Identify which cell holds the provided text, then report its [x, y] central coordinate. 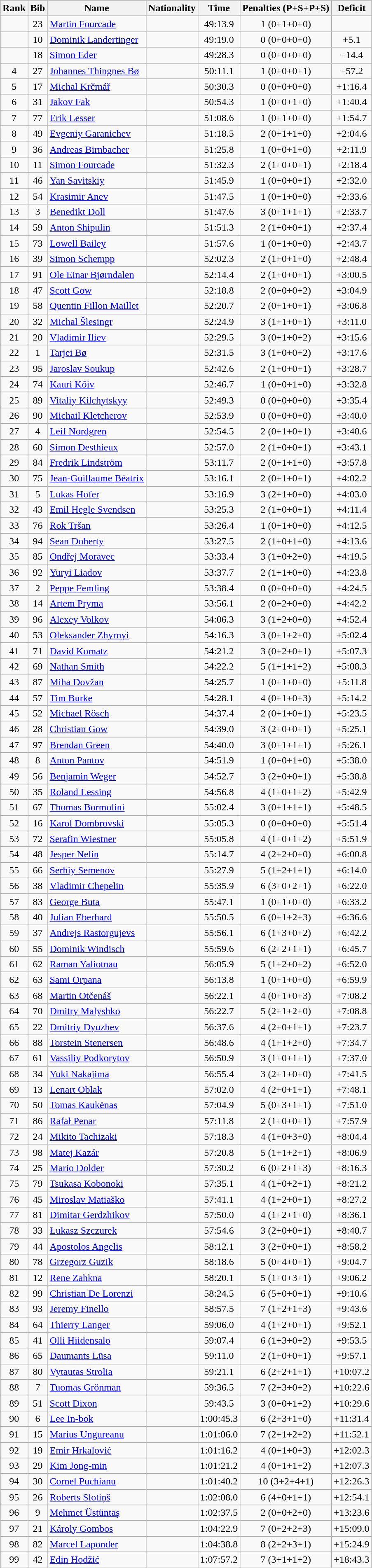
Yan Savitskiy [97, 180]
55:14.7 [219, 854]
Alexey Volkov [97, 619]
Sean Doherty [97, 541]
+5:02.4 [352, 635]
Tuomas Grönman [97, 1387]
Kauri Kõiv [97, 384]
Martin Fourcade [97, 24]
58:24.5 [219, 1293]
5 (2+1+2+0) [286, 1011]
+3:00.5 [352, 275]
Yuryi Liadov [97, 572]
+14.4 [352, 55]
55:35.9 [219, 886]
52:02.3 [219, 259]
Dominik Landertinger [97, 40]
Scott Gow [97, 290]
+4:13.6 [352, 541]
1:02:08.0 [219, 1497]
1 [38, 353]
Károly Gombos [97, 1528]
5 (1+2+1+1) [286, 870]
Lenart Oblak [97, 1090]
51:47.5 [219, 196]
Dimitar Gerdzhikov [97, 1215]
+15:24.9 [352, 1544]
+1:16.4 [352, 86]
Thomas Bormolini [97, 807]
+4:52.4 [352, 619]
+3:15.6 [352, 337]
4 (0+1+1+2) [286, 1466]
+3:40.0 [352, 415]
Christian Gow [97, 729]
Kim Jong-min [97, 1466]
6 (0+2+1+3) [286, 1168]
2 (1+1+0+0) [286, 572]
5 (0+3+1+1) [286, 1105]
56:22.1 [219, 996]
Benedikt Doll [97, 212]
+7:41.5 [352, 1074]
+8:36.1 [352, 1215]
56:48.6 [219, 1043]
Daumants Lūsa [97, 1356]
Miroslav Matiaško [97, 1199]
Fredrik Lindström [97, 463]
3 [38, 212]
57:30.2 [219, 1168]
Dmitriy Dyuzhev [97, 1027]
+1:54.7 [352, 118]
Roland Lessing [97, 792]
Anton Shipulin [97, 228]
+5.1 [352, 40]
Vitaliy Kilchytskyy [97, 400]
6 (3+0+2+1) [286, 886]
Michail Kletcherov [97, 415]
Penalties (P+S+P+S) [286, 8]
Benjamin Weger [97, 776]
David Komatz [97, 651]
Michal Šlesingr [97, 322]
Deficit [352, 8]
Ole Einar Bjørndalen [97, 275]
Leif Nordgren [97, 431]
+3:43.1 [352, 447]
59:11.0 [219, 1356]
+5:14.2 [352, 698]
54:21.2 [219, 651]
50:54.3 [219, 102]
+57.2 [352, 71]
57:20.8 [219, 1152]
Matej Kazár [97, 1152]
+5:07.3 [352, 651]
+4:03.0 [352, 494]
6 (2+3+1+0) [286, 1419]
7 (2+3+0+2) [286, 1387]
Krasimir Anev [97, 196]
52:46.7 [219, 384]
+5:26.1 [352, 745]
+7:34.7 [352, 1043]
Yuki Nakajima [97, 1074]
57:04.9 [219, 1105]
+3:11.0 [352, 322]
Rok Tršan [97, 525]
52:29.5 [219, 337]
53:33.4 [219, 557]
Vladimir Iliev [97, 337]
+4:12.5 [352, 525]
3 (1+0+2+0) [286, 557]
58:18.6 [219, 1262]
59:43.5 [219, 1403]
10 (3+2+4+1) [286, 1482]
1:01:06.0 [219, 1434]
+4:11.4 [352, 510]
+7:23.7 [352, 1027]
8 (2+2+3+1) [286, 1544]
+6:45.7 [352, 948]
+8:06.9 [352, 1152]
+6:33.2 [352, 901]
3 (0+2+0+1) [286, 651]
+9:52.1 [352, 1325]
53:38.4 [219, 588]
1:01:40.2 [219, 1482]
Dominik Windisch [97, 948]
56:37.6 [219, 1027]
54:40.0 [219, 745]
Christian De Lorenzi [97, 1293]
+3:06.8 [352, 306]
Rafał Penar [97, 1121]
52:18.8 [219, 290]
+5:08.3 [352, 666]
+11:31.4 [352, 1419]
Karol Dombrovski [97, 823]
+3:28.7 [352, 369]
51:08.6 [219, 118]
2 [38, 588]
+5:11.8 [352, 682]
+2:33.6 [352, 196]
Tarjei Bø [97, 353]
+3:57.8 [352, 463]
+1:40.4 [352, 102]
+5:48.5 [352, 807]
3 (0+1+2+0) [286, 635]
55:05.3 [219, 823]
Tomas Kaukėnas [97, 1105]
+8:40.7 [352, 1231]
56:55.4 [219, 1074]
Vladimir Chepelin [97, 886]
56:50.9 [219, 1058]
Raman Yaliotnau [97, 964]
55:02.4 [219, 807]
59:06.0 [219, 1325]
54:25.7 [219, 682]
Andrejs Rastorgujevs [97, 933]
+5:25.1 [352, 729]
Evgeniy Garanichev [97, 133]
52:14.4 [219, 275]
+4:19.5 [352, 557]
51:32.3 [219, 165]
Marcel Laponder [97, 1544]
Andreas Birnbacher [97, 149]
5 (1+1+2+1) [286, 1152]
+12:02.3 [352, 1450]
+2:32.0 [352, 180]
53:27.5 [219, 541]
1:04:38.8 [219, 1544]
Dmitry Malyshko [97, 1011]
Ondřej Moravec [97, 557]
+3:17.6 [352, 353]
Anton Pantov [97, 761]
1:01:16.2 [219, 1450]
+9:53.5 [352, 1340]
1:02:37.5 [219, 1513]
+2:37.4 [352, 228]
59:21.1 [219, 1372]
Rank [14, 8]
Miha Dovžan [97, 682]
3 (0+1+0+2) [286, 337]
Bib [38, 8]
56:05.9 [219, 964]
Simon Schempp [97, 259]
Brendan Green [97, 745]
+9:10.6 [352, 1293]
Grzegorz Guzik [97, 1262]
Emir Hrkalović [97, 1450]
51:57.6 [219, 243]
7 (2+1+2+2) [286, 1434]
Julian Eberhard [97, 917]
+5:51.4 [352, 823]
57:41.1 [219, 1199]
1:01:21.2 [219, 1466]
6 (5+0+0+1) [286, 1293]
52:42.6 [219, 369]
Artem Pryma [97, 604]
58:12.1 [219, 1246]
Quentin Fillon Maillet [97, 306]
5 (1+0+3+1) [286, 1278]
57:02.0 [219, 1090]
57:11.8 [219, 1121]
+9:06.2 [352, 1278]
+12:07.3 [352, 1466]
+2:18.4 [352, 165]
53:26.4 [219, 525]
57:18.3 [219, 1136]
51:51.3 [219, 228]
+4:02.2 [352, 478]
Olli Hiidensalo [97, 1340]
Łukasz Szczurek [97, 1231]
+9:04.7 [352, 1262]
Apostolos Angelis [97, 1246]
+3:04.9 [352, 290]
+8:21.2 [352, 1183]
55:05.8 [219, 839]
52:54.5 [219, 431]
Erik Lesser [97, 118]
Jaroslav Soukup [97, 369]
+9:57.1 [352, 1356]
49:19.0 [219, 40]
+4:23.8 [352, 572]
Time [219, 8]
+10:07.2 [352, 1372]
+3:40.6 [352, 431]
54:28.1 [219, 698]
+5:23.5 [352, 714]
Jakov Fak [97, 102]
+11:52.1 [352, 1434]
+3:35.4 [352, 400]
5 (1+2+0+2) [286, 964]
Johannes Thingnes Bø [97, 71]
56:22.7 [219, 1011]
50:30.3 [219, 86]
6 (0+1+2+3) [286, 917]
Vassiliy Podkorytov [97, 1058]
+4:24.5 [352, 588]
Michal Krčmář [97, 86]
Torstein Stenersen [97, 1043]
58:20.1 [219, 1278]
53:16.9 [219, 494]
3 (1+2+0+0) [286, 619]
+7:57.9 [352, 1121]
Tim Burke [97, 698]
3 (1+0+1+1) [286, 1058]
+8:58.2 [352, 1246]
+2:33.7 [352, 212]
+2:04.6 [352, 133]
+15:09.0 [352, 1528]
54:52.7 [219, 776]
4 (1+2+1+0) [286, 1215]
54:06.3 [219, 619]
4 (1+0+2+1) [286, 1183]
+6:42.2 [352, 933]
3 (1+1+0+1) [286, 322]
+12:26.3 [352, 1482]
54:16.3 [219, 635]
58:57.5 [219, 1309]
Vytautas Strolia [97, 1372]
Sami Orpana [97, 980]
Simon Desthieux [97, 447]
+10:29.6 [352, 1403]
52:31.5 [219, 353]
49:13.9 [219, 24]
53:37.7 [219, 572]
Nationality [172, 8]
Rene Zahkna [97, 1278]
Serafin Wiestner [97, 839]
+3:32.8 [352, 384]
52:24.9 [219, 322]
Lee In-bok [97, 1419]
55:56.1 [219, 933]
2 (0+2+0+0) [286, 604]
+7:37.0 [352, 1058]
3 (0+0+1+2) [286, 1403]
Edin Hodžić [97, 1560]
52:57.0 [219, 447]
52:49.3 [219, 400]
54:51.9 [219, 761]
57:50.0 [219, 1215]
Simon Eder [97, 55]
5 (0+4+0+1) [286, 1262]
+2:11.9 [352, 149]
Serhiy Semenov [97, 870]
Emil Hegle Svendsen [97, 510]
2 (0+0+2+0) [286, 1513]
51:45.9 [219, 180]
Marius Ungureanu [97, 1434]
55:27.9 [219, 870]
Jesper Nelin [97, 854]
3 (1+0+0+2) [286, 353]
5 (1+1+1+2) [286, 666]
49:28.3 [219, 55]
7 (1+2+1+3) [286, 1309]
59:07.4 [219, 1340]
+8:16.3 [352, 1168]
George Buta [97, 901]
+7:08.2 [352, 996]
57:54.6 [219, 1231]
Roberts Slotiņš [97, 1497]
1:07:57.2 [219, 1560]
Nathan Smith [97, 666]
+6:14.0 [352, 870]
Jeremy Finello [97, 1309]
+8:04.4 [352, 1136]
54:56.8 [219, 792]
4 (1+1+2+0) [286, 1043]
+7:08.8 [352, 1011]
Martin Otčenáš [97, 996]
+18:43.3 [352, 1560]
+2:43.7 [352, 243]
54:39.0 [219, 729]
53:11.7 [219, 463]
Mehmet Üstüntaş [97, 1513]
53:56.1 [219, 604]
+6:52.0 [352, 964]
51:47.6 [219, 212]
Lowell Bailey [97, 243]
+6:59.9 [352, 980]
Mario Dolder [97, 1168]
1:00:45.3 [219, 1419]
54:22.2 [219, 666]
+2:48.4 [352, 259]
Tsukasa Kobonoki [97, 1183]
+5:51.9 [352, 839]
+6:00.8 [352, 854]
Simon Fourcade [97, 165]
54:37.4 [219, 714]
57:35.1 [219, 1183]
+6:22.0 [352, 886]
Jean-Guillaume Béatrix [97, 478]
+10:22.6 [352, 1387]
+5:38.0 [352, 761]
+4:42.2 [352, 604]
2 (0+0+0+2) [286, 290]
51:18.5 [219, 133]
+5:42.9 [352, 792]
Peppe Femling [97, 588]
+5:38.8 [352, 776]
+13:23.6 [352, 1513]
6 (4+0+1+1) [286, 1497]
Scott Dixon [97, 1403]
7 (3+1+1+2) [286, 1560]
50:11.1 [219, 71]
Name [97, 8]
53:25.3 [219, 510]
59:36.5 [219, 1387]
4 (2+2+0+0) [286, 854]
+12:54.1 [352, 1497]
+7:48.1 [352, 1090]
+8:27.2 [352, 1199]
Lukas Hofer [97, 494]
Mikito Tachizaki [97, 1136]
7 (0+2+2+3) [286, 1528]
55:50.5 [219, 917]
55:47.1 [219, 901]
1:04:22.9 [219, 1528]
Thierry Langer [97, 1325]
Oleksander Zhyrnyi [97, 635]
55:59.6 [219, 948]
52:53.9 [219, 415]
+6:36.6 [352, 917]
4 (1+0+3+0) [286, 1136]
+7:51.0 [352, 1105]
Cornel Puchianu [97, 1482]
53:16.1 [219, 478]
+9:43.6 [352, 1309]
51:25.8 [219, 149]
56:13.8 [219, 980]
52:20.7 [219, 306]
Michael Rösch [97, 714]
